Identify which cell holds the provided text, then report its (X, Y) central coordinate. 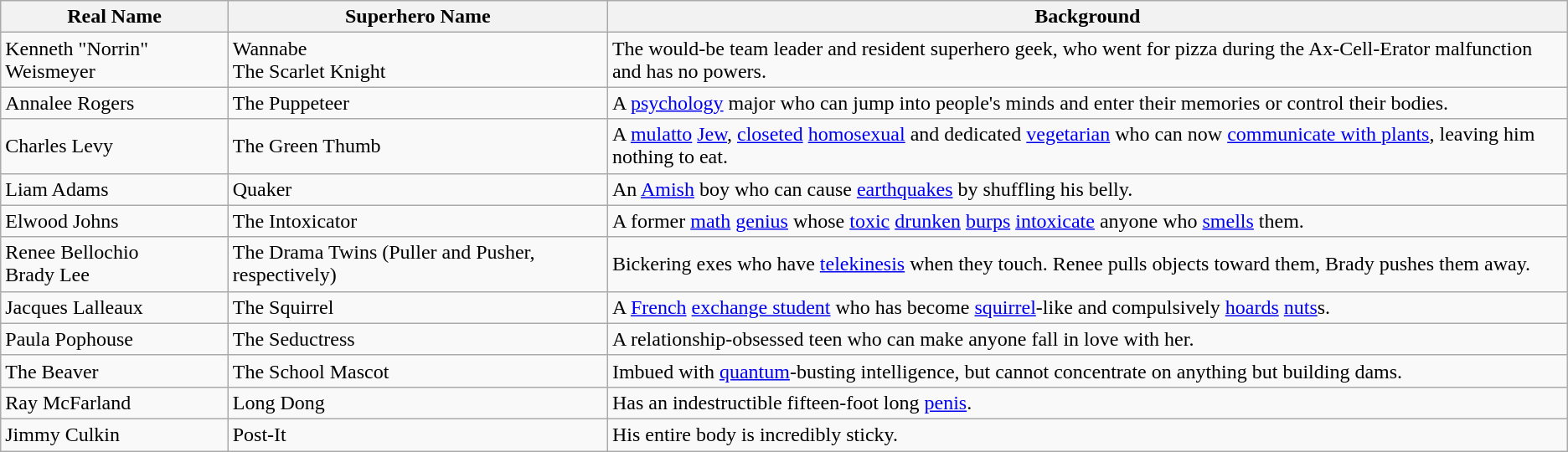
Liam Adams (114, 189)
The Puppeteer (417, 103)
A French exchange student who has become squirrel-like and compulsively hoards nutss. (1087, 307)
The Intoxicator (417, 221)
Bickering exes who have telekinesis when they touch. Renee pulls objects toward them, Brady pushes them away. (1087, 265)
Long Dong (417, 403)
Jacques Lalleaux (114, 307)
The Seductress (417, 339)
Jimmy Culkin (114, 434)
A psychology major who can jump into people's minds and enter their memories or control their bodies. (1087, 103)
Kenneth "Norrin" Weismeyer (114, 60)
A relationship-obsessed teen who can make anyone fall in love with her. (1087, 339)
The Squirrel (417, 307)
Annalee Rogers (114, 103)
The Drama Twins (Puller and Pusher, respectively) (417, 265)
A mulatto Jew, closeted homosexual and dedicated vegetarian who can now communicate with plants, leaving him nothing to eat. (1087, 146)
Elwood Johns (114, 221)
The Beaver (114, 371)
Quaker (417, 189)
His entire body is incredibly sticky. (1087, 434)
Charles Levy (114, 146)
Renee BellochioBrady Lee (114, 265)
The School Mascot (417, 371)
The Green Thumb (417, 146)
Has an indestructible fifteen-foot long penis. (1087, 403)
Superhero Name (417, 17)
The would-be team leader and resident superhero geek, who went for pizza during the Ax-Cell-Erator malfunction and has no powers. (1087, 60)
Post-It (417, 434)
Ray McFarland (114, 403)
An Amish boy who can cause earthquakes by shuffling his belly. (1087, 189)
Real Name (114, 17)
Imbued with quantum-busting intelligence, but cannot concentrate on anything but building dams. (1087, 371)
Background (1087, 17)
WannabeThe Scarlet Knight (417, 60)
A former math genius whose toxic drunken burps intoxicate anyone who smells them. (1087, 221)
Paula Pophouse (114, 339)
